Capture the cell that displays the provided text and extract its [X, Y] central coordinate. 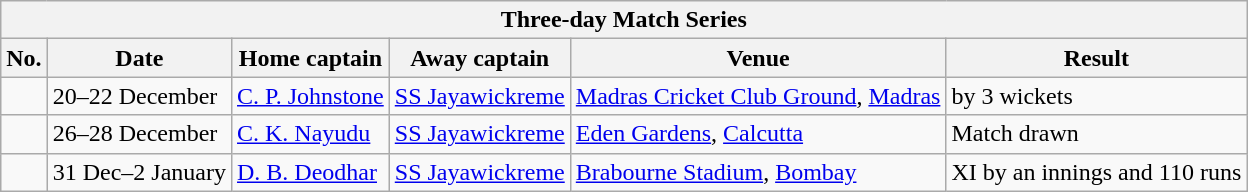
Match drawn [1096, 134]
Venue [758, 58]
20–22 December [139, 96]
31 Dec–2 January [139, 172]
Eden Gardens, Calcutta [758, 134]
Result [1096, 58]
26–28 December [139, 134]
C. K. Nayudu [310, 134]
No. [24, 58]
Brabourne Stadium, Bombay [758, 172]
Three-day Match Series [624, 20]
Date [139, 58]
by 3 wickets [1096, 96]
D. B. Deodhar [310, 172]
C. P. Johnstone [310, 96]
Madras Cricket Club Ground, Madras [758, 96]
Away captain [480, 58]
XI by an innings and 110 runs [1096, 172]
Home captain [310, 58]
